Find where the given text appears and provide that cell's center as (X, Y) coordinate. 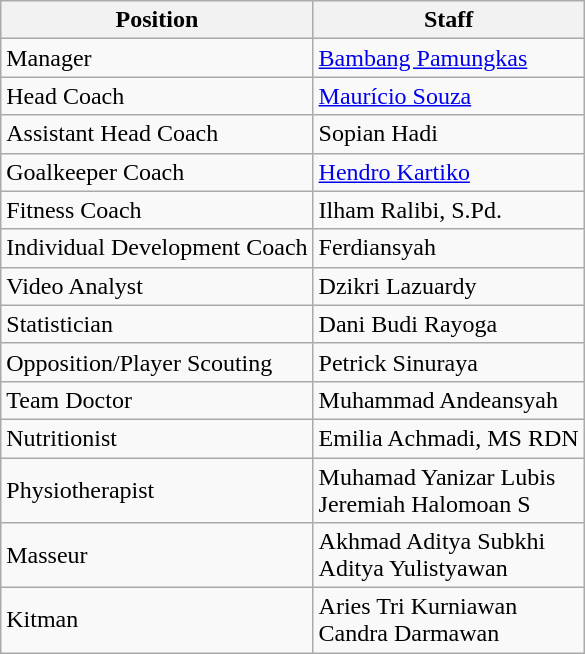
Position (157, 20)
Fitness Coach (157, 210)
Ferdiansyah (448, 248)
Emilia Achmadi, MS RDN (448, 438)
Statistician (157, 324)
Assistant Head Coach (157, 134)
Staff (448, 20)
Kitman (157, 620)
Akhmad Aditya Subkhi Aditya Yulistyawan (448, 556)
Petrick Sinuraya (448, 362)
Manager (157, 58)
Sopian Hadi (448, 134)
Dani Budi Rayoga (448, 324)
Goalkeeper Coach (157, 172)
Muhammad Andeansyah (448, 400)
Individual Development Coach (157, 248)
Masseur (157, 556)
Dzikri Lazuardy (448, 286)
Nutritionist (157, 438)
Bambang Pamungkas (448, 58)
Head Coach (157, 96)
Ilham Ralibi, S.Pd. (448, 210)
Aries Tri Kurniawan Candra Darmawan (448, 620)
Hendro Kartiko (448, 172)
Video Analyst (157, 286)
Team Doctor (157, 400)
Opposition/Player Scouting (157, 362)
Muhamad Yanizar Lubis Jeremiah Halomoan S (448, 490)
Physiotherapist (157, 490)
Maurício Souza (448, 96)
